Find where the given text appears and provide that cell's center as [X, Y] coordinate. 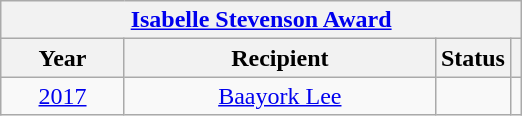
Baayork Lee [280, 96]
Recipient [280, 58]
Status [472, 58]
Isabelle Stevenson Award [262, 20]
2017 [63, 96]
Year [63, 58]
